Capture the cell that displays the provided text and extract its (x, y) central coordinate. 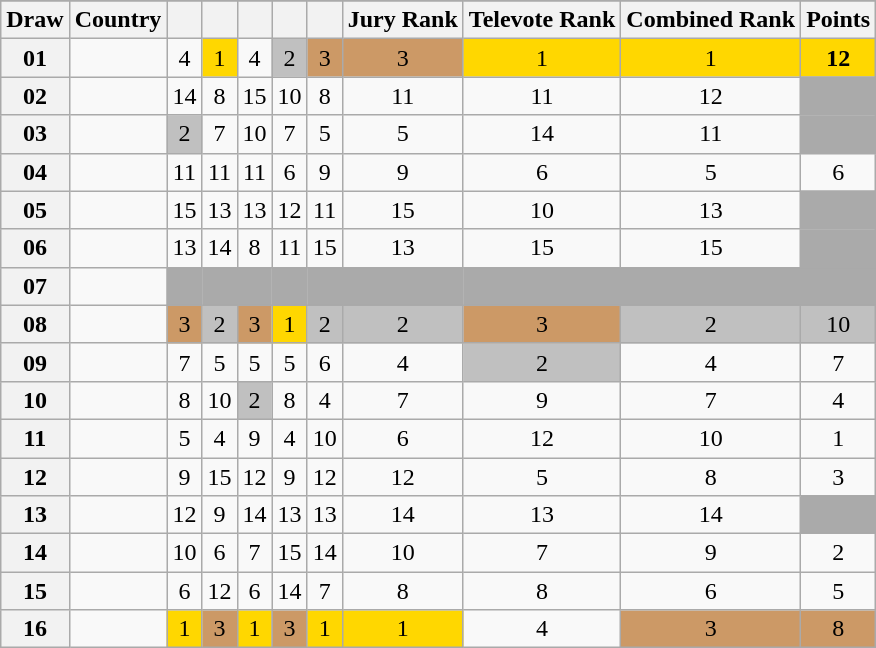
03 (35, 134)
07 (35, 286)
02 (35, 96)
04 (35, 172)
Draw (35, 20)
08 (35, 324)
Country (118, 20)
09 (35, 362)
16 (35, 629)
01 (35, 58)
Televote Rank (542, 20)
Points (838, 20)
Combined Rank (711, 20)
Jury Rank (402, 20)
05 (35, 210)
06 (35, 248)
